Provide the (X, Y) coordinate of the cell's center where the given text is located.  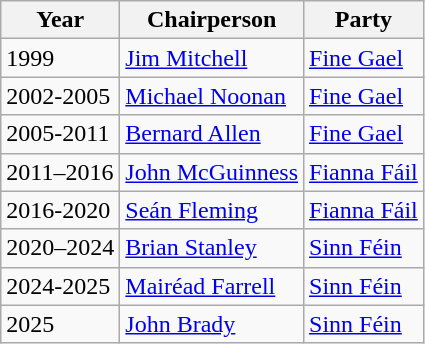
John McGuinness (212, 172)
2002-2005 (60, 96)
1999 (60, 58)
2025 (60, 324)
2011–2016 (60, 172)
Seán Fleming (212, 210)
2024-2025 (60, 286)
2016-2020 (60, 210)
2005-2011 (60, 134)
Michael Noonan (212, 96)
Brian Stanley (212, 248)
Bernard Allen (212, 134)
2020–2024 (60, 248)
Jim Mitchell (212, 58)
John Brady (212, 324)
Party (364, 20)
Year (60, 20)
Chairperson (212, 20)
Mairéad Farrell (212, 286)
